Output the [x, y] coordinate of the center of the cell containing the given text.  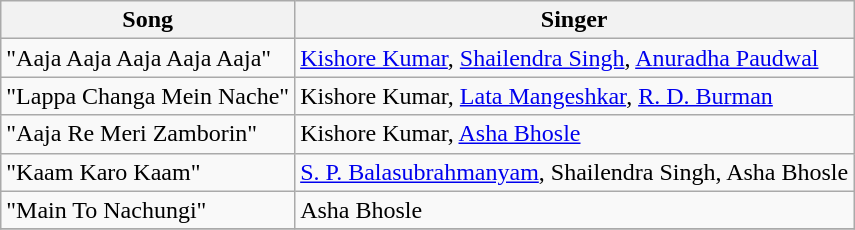
Kishore Kumar, Shailendra Singh, Anuradha Paudwal [574, 58]
Kishore Kumar, Asha Bhosle [574, 134]
"Aaja Aaja Aaja Aaja Aaja" [148, 58]
"Kaam Karo Kaam" [148, 172]
Asha Bhosle [574, 210]
Kishore Kumar, Lata Mangeshkar, R. D. Burman [574, 96]
"Main To Nachungi" [148, 210]
"Aaja Re Meri Zamborin" [148, 134]
Song [148, 20]
Singer [574, 20]
S. P. Balasubrahmanyam, Shailendra Singh, Asha Bhosle [574, 172]
"Lappa Changa Mein Nache" [148, 96]
